Return the [X, Y] coordinate for the center point of the cell that contains the specified text.  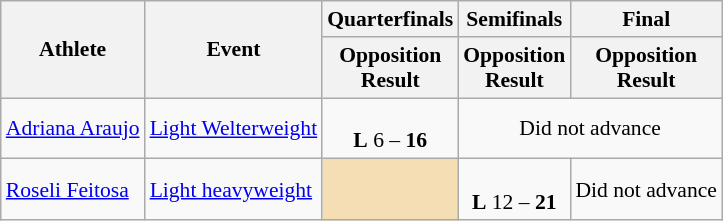
Semifinals [514, 19]
Quarterfinals [390, 19]
Light Welterweight [234, 128]
Light heavyweight [234, 190]
L 12 – 21 [514, 190]
Adriana Araujo [73, 128]
Final [646, 19]
Event [234, 50]
Athlete [73, 50]
L 6 – 16 [390, 128]
Roseli Feitosa [73, 190]
